Detect which cell encompasses the target text, then output its (x, y) center coordinate. 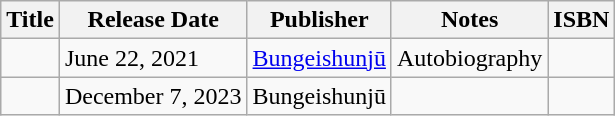
Notes (469, 20)
Release Date (153, 20)
Autobiography (469, 58)
December 7, 2023 (153, 96)
ISBN (582, 20)
June 22, 2021 (153, 58)
Title (30, 20)
Publisher (319, 20)
